Extract the (X, Y) coordinate from the center of the cell holding the provided text.  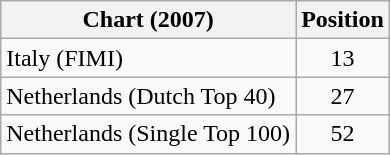
Chart (2007) (148, 20)
Netherlands (Dutch Top 40) (148, 96)
13 (343, 58)
Netherlands (Single Top 100) (148, 134)
Italy (FIMI) (148, 58)
Position (343, 20)
27 (343, 96)
52 (343, 134)
